Output the [x, y] coordinate of the center of the cell containing the given text.  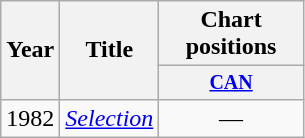
1982 [30, 118]
Chart positions [231, 34]
— [231, 118]
Year [30, 50]
CAN [231, 82]
Selection [110, 118]
Title [110, 50]
